Capture the cell that displays the provided text and extract its [X, Y] central coordinate. 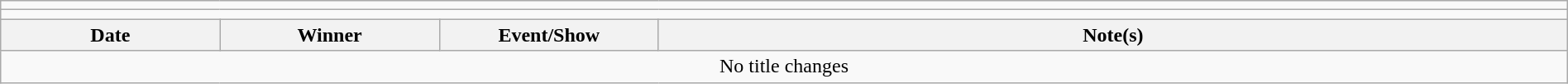
No title changes [784, 67]
Winner [329, 35]
Date [111, 35]
Note(s) [1113, 35]
Event/Show [549, 35]
